Search for the cell housing the specified text and yield its (x, y) center coordinate. 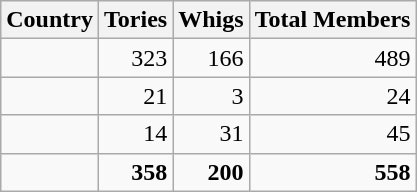
3 (211, 96)
558 (332, 172)
21 (135, 96)
166 (211, 58)
Whigs (211, 20)
200 (211, 172)
Country (50, 20)
14 (135, 134)
Tories (135, 20)
323 (135, 58)
31 (211, 134)
358 (135, 172)
Total Members (332, 20)
24 (332, 96)
45 (332, 134)
489 (332, 58)
